Locate the cell with the specified text and output its (x, y) center coordinate. 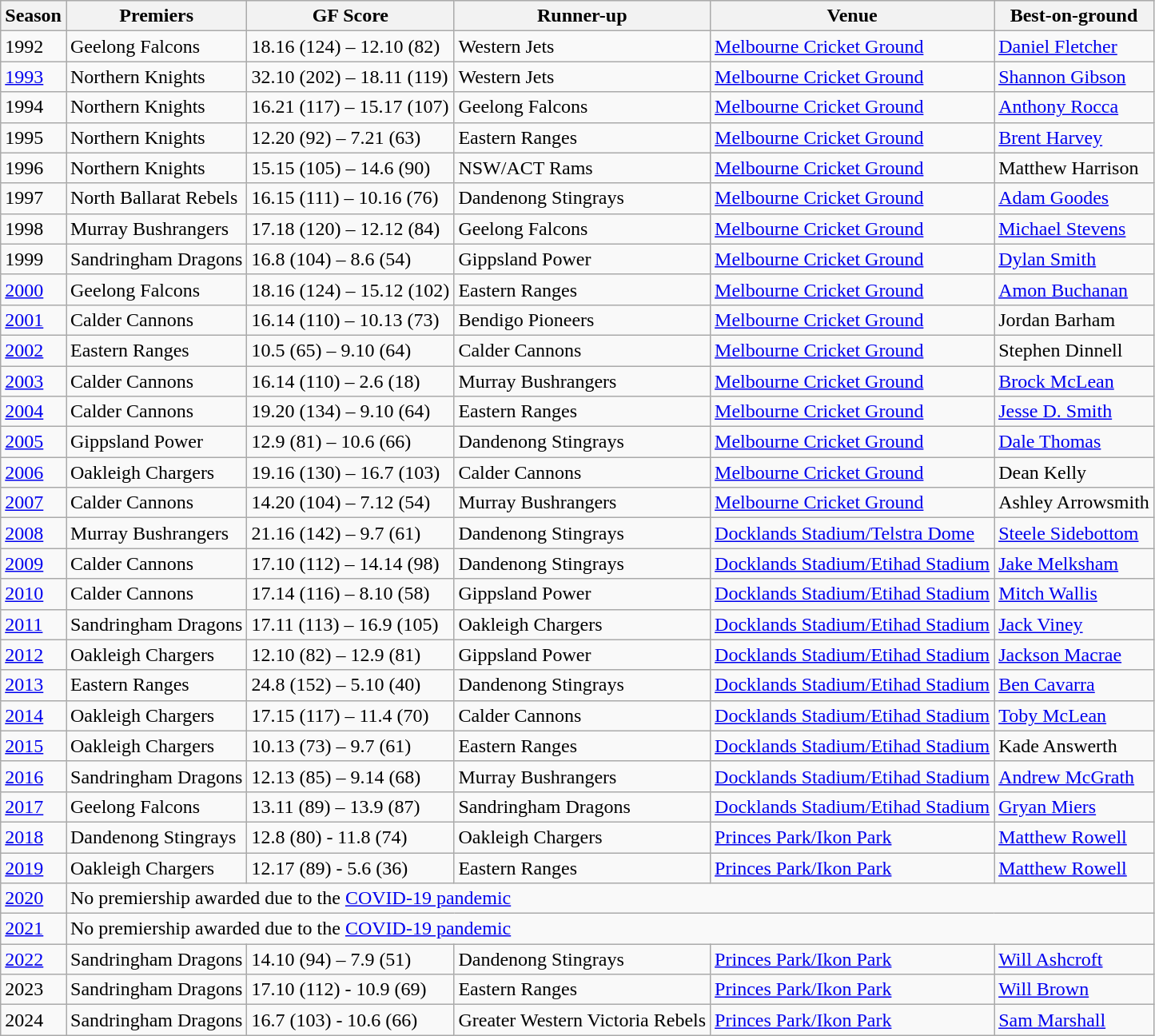
21.16 (142) – 9.7 (61) (350, 533)
2002 (34, 350)
Bendigo Pioneers (582, 320)
19.16 (130) – 16.7 (103) (350, 472)
Gryan Miers (1074, 807)
Anthony Rocca (1074, 107)
Ben Cavarra (1074, 685)
2024 (34, 1020)
NSW/ACT Rams (582, 168)
GF Score (350, 16)
10.5 (65) – 9.10 (64) (350, 350)
17.15 (117) – 11.4 (70) (350, 715)
16.7 (103) - 10.6 (66) (350, 1020)
Brock McLean (1074, 381)
16.15 (111) – 10.16 (76) (350, 198)
12.13 (85) – 9.14 (68) (350, 776)
2007 (34, 503)
16.14 (110) – 2.6 (18) (350, 381)
2010 (34, 594)
2018 (34, 837)
14.20 (104) – 7.12 (54) (350, 503)
Toby McLean (1074, 715)
1994 (34, 107)
17.18 (120) – 12.12 (84) (350, 229)
17.10 (112) – 14.14 (98) (350, 564)
Greater Western Victoria Rebels (582, 1020)
2017 (34, 807)
Matthew Harrison (1074, 168)
2001 (34, 320)
Dean Kelly (1074, 472)
24.8 (152) – 5.10 (40) (350, 685)
Jordan Barham (1074, 320)
17.14 (116) – 8.10 (58) (350, 594)
1996 (34, 168)
2011 (34, 624)
Steele Sidebottom (1074, 533)
Ashley Arrowsmith (1074, 503)
Shannon Gibson (1074, 77)
Premiers (156, 16)
1997 (34, 198)
Season (34, 16)
2009 (34, 564)
2019 (34, 867)
1999 (34, 259)
2015 (34, 746)
12.8 (80) - 11.8 (74) (350, 837)
2000 (34, 289)
Dylan Smith (1074, 259)
2016 (34, 776)
2008 (34, 533)
Mitch Wallis (1074, 594)
32.10 (202) – 18.11 (119) (350, 77)
Daniel Fletcher (1074, 46)
Will Brown (1074, 990)
17.10 (112) - 10.9 (69) (350, 990)
2023 (34, 990)
10.13 (73) – 9.7 (61) (350, 746)
Venue (852, 16)
2020 (34, 899)
16.8 (104) – 8.6 (54) (350, 259)
2005 (34, 442)
Jackson Macrae (1074, 655)
16.21 (117) – 15.17 (107) (350, 107)
2004 (34, 412)
Jack Viney (1074, 624)
12.10 (82) – 12.9 (81) (350, 655)
14.10 (94) – 7.9 (51) (350, 959)
12.17 (89) - 5.6 (36) (350, 867)
19.20 (134) – 9.10 (64) (350, 412)
Runner-up (582, 16)
North Ballarat Rebels (156, 198)
16.14 (110) – 10.13 (73) (350, 320)
Will Ashcroft (1074, 959)
1993 (34, 77)
Dale Thomas (1074, 442)
2014 (34, 715)
2003 (34, 381)
2021 (34, 929)
Best-on-ground (1074, 16)
2022 (34, 959)
2012 (34, 655)
Docklands Stadium/Telstra Dome (852, 533)
18.16 (124) – 15.12 (102) (350, 289)
18.16 (124) – 12.10 (82) (350, 46)
13.11 (89) – 13.9 (87) (350, 807)
Kade Answerth (1074, 746)
Amon Buchanan (1074, 289)
12.9 (81) – 10.6 (66) (350, 442)
17.11 (113) – 16.9 (105) (350, 624)
15.15 (105) – 14.6 (90) (350, 168)
Sam Marshall (1074, 1020)
Adam Goodes (1074, 198)
12.20 (92) – 7.21 (63) (350, 137)
Stephen Dinnell (1074, 350)
2006 (34, 472)
2013 (34, 685)
1992 (34, 46)
1995 (34, 137)
Michael Stevens (1074, 229)
Andrew McGrath (1074, 776)
1998 (34, 229)
Brent Harvey (1074, 137)
Jake Melksham (1074, 564)
Jesse D. Smith (1074, 412)
